Return the (x, y) coordinate for the center point of the cell that contains the specified text.  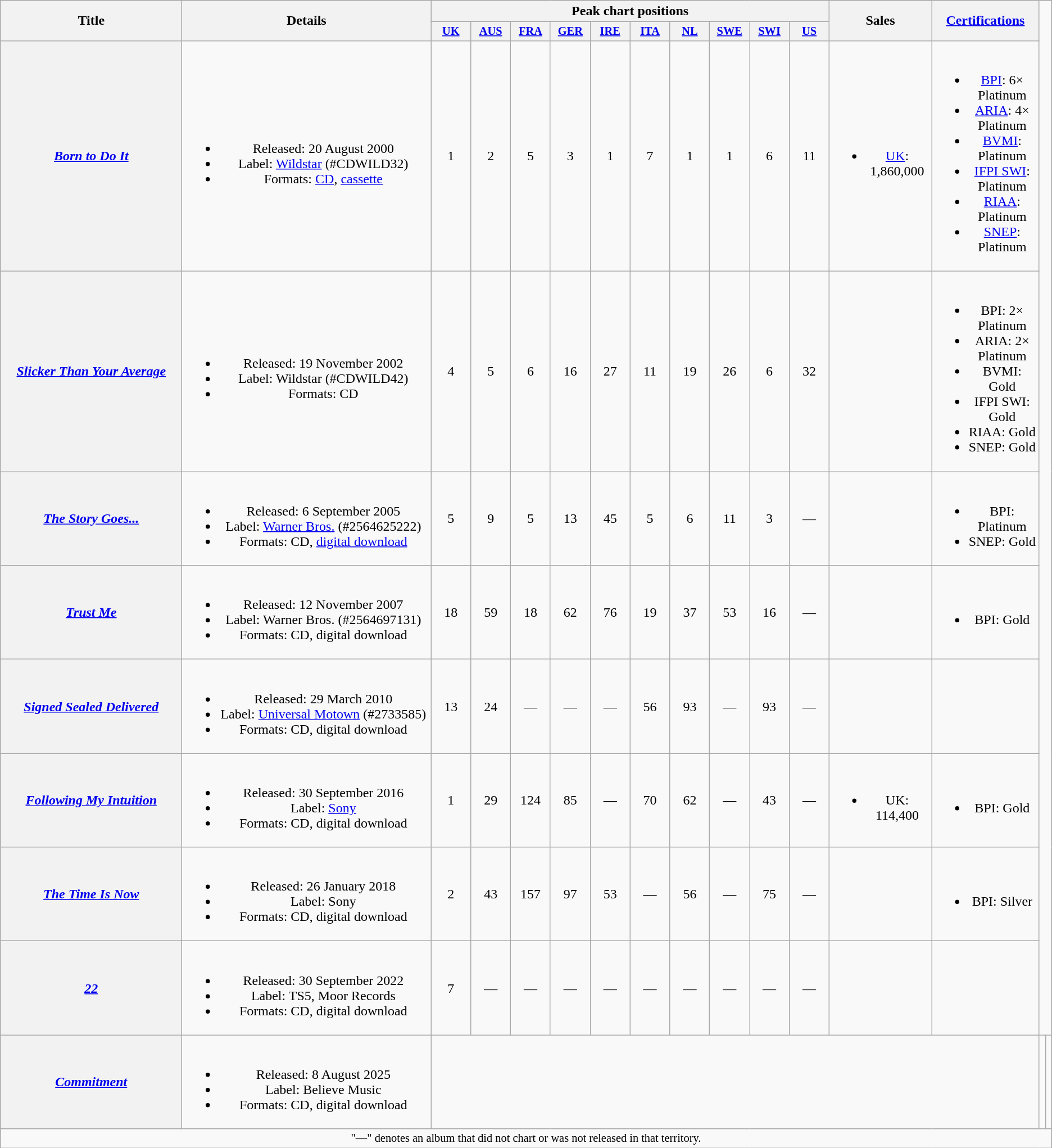
24 (491, 706)
Released: 19 November 2002Label: Wildstar (#CDWILD42)Formats: CD (307, 372)
NL (690, 31)
Certifications (986, 21)
70 (650, 801)
SWI (770, 31)
BPI: Silver (986, 894)
76 (610, 613)
The Time Is Now (91, 894)
Signed Sealed Delivered (91, 706)
Released: 6 September 2005Label: Warner Bros. (#2564625222)Formats: CD, digital download (307, 518)
GER (570, 31)
26 (729, 372)
Title (91, 21)
UK: 1,860,000 (880, 156)
Slicker Than Your Average (91, 372)
BPI: 6× PlatinumARIA: 4× PlatinumBVMI: PlatinumIFPI SWI: PlatinumRIAA: PlatinumSNEP: Platinum (986, 156)
85 (570, 801)
Released: 30 September 2022Label: TS5, Moor RecordsFormats: CD, digital download (307, 988)
4 (451, 372)
Released: 26 January 2018Label: SonyFormats: CD, digital download (307, 894)
157 (530, 894)
Sales (880, 21)
Released: 8 August 2025Label: Believe MusicFormats: CD, digital download (307, 1082)
124 (530, 801)
FRA (530, 31)
Released: 20 August 2000Label: Wildstar (#CDWILD32)Formats: CD, cassette (307, 156)
Released: 12 November 2007Label: Warner Bros. (#2564697131)Formats: CD, digital download (307, 613)
Released: 30 September 2016Label: SonyFormats: CD, digital download (307, 801)
27 (610, 372)
US (809, 31)
ITA (650, 31)
Peak chart positions (631, 11)
BPI: 2× PlatinumARIA: 2× PlatinumBVMI: GoldIFPI SWI: GoldRIAA: GoldSNEP: Gold (986, 372)
Details (307, 21)
Trust Me (91, 613)
"—" denotes an album that did not chart or was not released in that territory. (526, 1138)
Following My Intuition (91, 801)
9 (491, 518)
22 (91, 988)
UK: 114,400 (880, 801)
AUS (491, 31)
SWE (729, 31)
Born to Do It (91, 156)
BPI: PlatinumSNEP: Gold (986, 518)
UK (451, 31)
The Story Goes... (91, 518)
37 (690, 613)
Commitment (91, 1082)
32 (809, 372)
Released: 29 March 2010Label: Universal Motown (#2733585)Formats: CD, digital download (307, 706)
97 (570, 894)
IRE (610, 31)
75 (770, 894)
45 (610, 518)
59 (491, 613)
29 (491, 801)
